Extract the (X, Y) coordinate from the center of the cell holding the provided text.  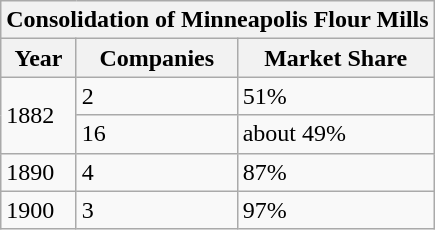
about 49% (336, 134)
16 (156, 134)
3 (156, 210)
4 (156, 172)
Market Share (336, 58)
Consolidation of Minneapolis Flour Mills (218, 20)
Year (39, 58)
Companies (156, 58)
1882 (39, 115)
1890 (39, 172)
2 (156, 96)
1900 (39, 210)
87% (336, 172)
51% (336, 96)
97% (336, 210)
